Return the (x, y) coordinate for the center point of the cell that contains the specified text.  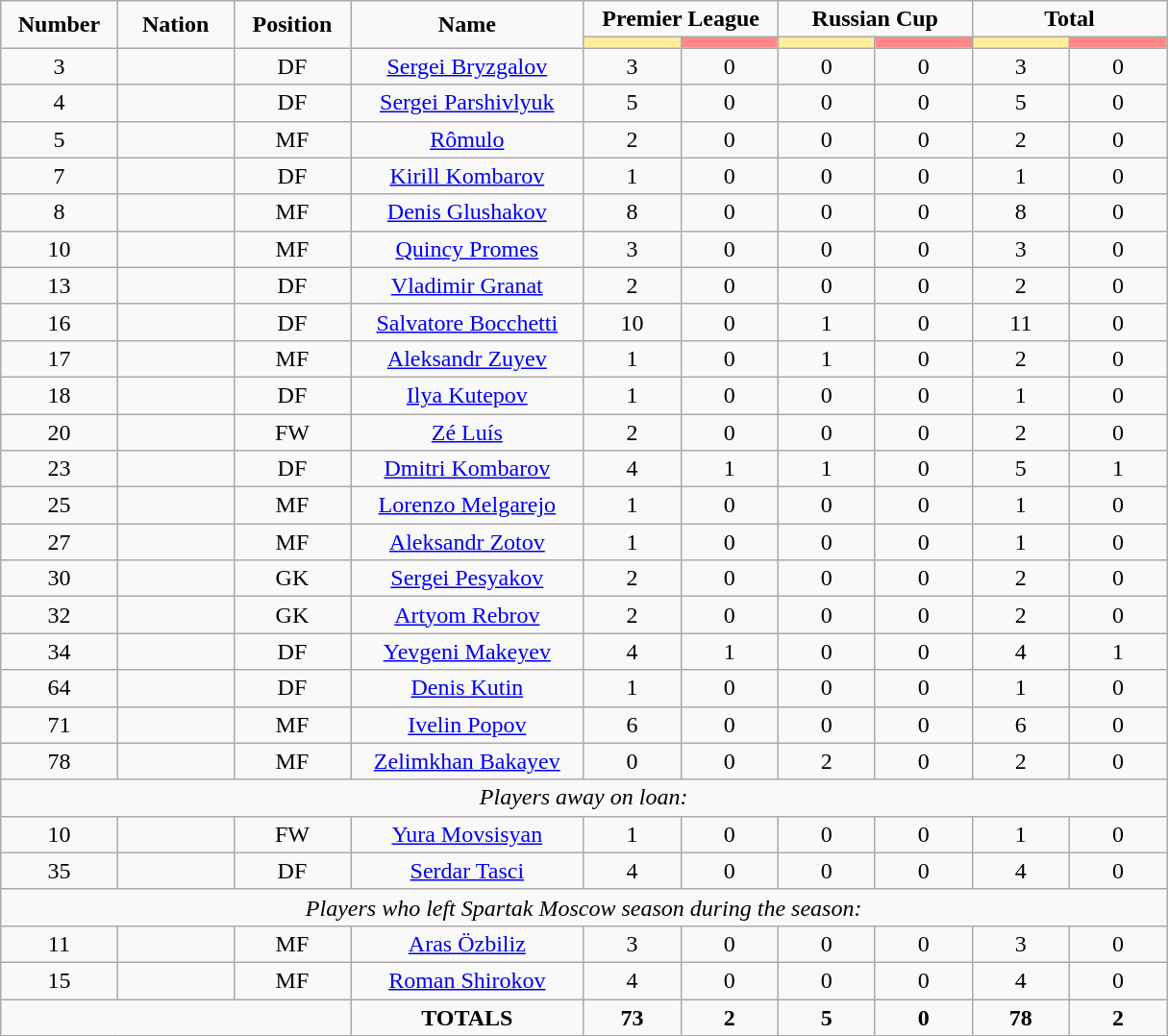
Ivelin Popov (467, 725)
Dmitri Kombarov (467, 469)
32 (60, 615)
Sergei Pesyakov (467, 579)
Aleksandr Zuyev (467, 358)
Denis Glushakov (467, 212)
Zelimkhan Bakayev (467, 761)
Salvatore Bocchetti (467, 322)
23 (60, 469)
Quincy Promes (467, 249)
Sergei Bryzgalov (467, 66)
Vladimir Granat (467, 285)
73 (633, 1018)
Serdar Tasci (467, 871)
Yevgeni Makeyev (467, 652)
Position (292, 25)
64 (60, 688)
16 (60, 322)
Kirill Kombarov (467, 176)
25 (60, 506)
Denis Kutin (467, 688)
Lorenzo Melgarejo (467, 506)
Sergei Parshivlyuk (467, 103)
17 (60, 358)
30 (60, 579)
Premier League (681, 19)
35 (60, 871)
20 (60, 432)
Roman Shirokov (467, 980)
18 (60, 395)
Aleksandr Zotov (467, 542)
Aras Özbiliz (467, 944)
Players away on loan: (584, 798)
Rômulo (467, 139)
Players who left Spartak Moscow season during the season: (584, 907)
7 (60, 176)
Yura Movsisyan (467, 834)
34 (60, 652)
Name (467, 25)
71 (60, 725)
Russian Cup (875, 19)
Total (1069, 19)
Zé Luís (467, 432)
13 (60, 285)
Nation (175, 25)
Number (60, 25)
27 (60, 542)
Ilya Kutepov (467, 395)
Artyom Rebrov (467, 615)
TOTALS (467, 1018)
15 (60, 980)
